Capture the cell that displays the provided text and extract its (X, Y) central coordinate. 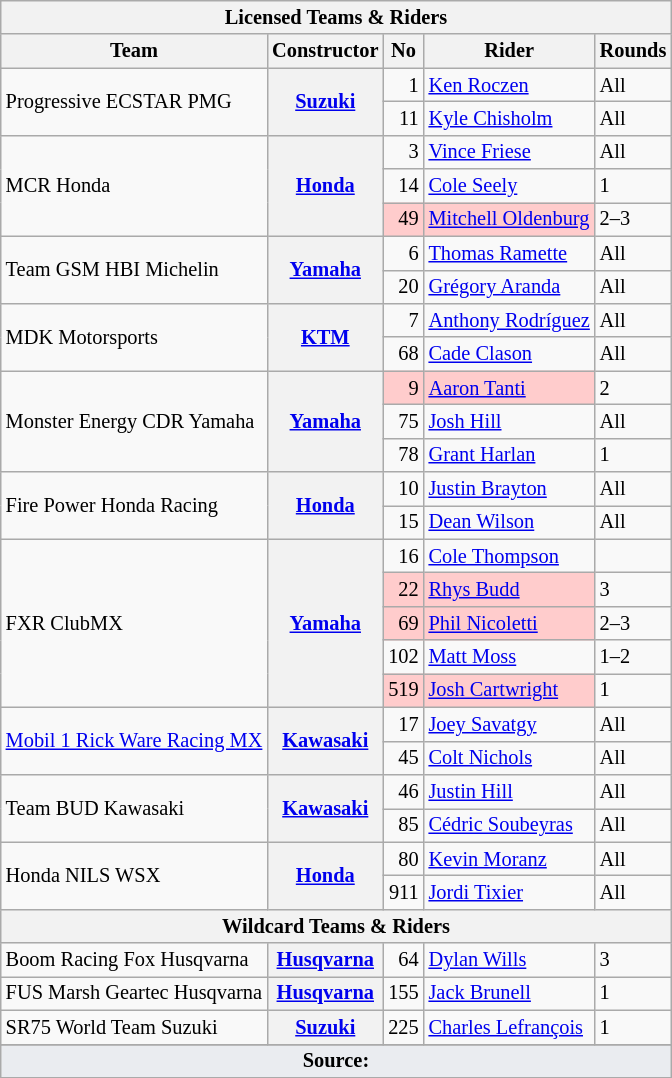
Kyle Chisholm (510, 118)
Colt Nichols (510, 758)
9 (403, 388)
Constructor (325, 51)
Josh Hill (510, 421)
80 (403, 859)
Grégory Aranda (510, 287)
Source: (336, 1061)
KTM (325, 336)
Jordi Tixier (510, 892)
22 (403, 589)
Team (134, 51)
FXR ClubMX (134, 623)
7 (403, 320)
69 (403, 623)
Grant Harlan (510, 455)
1–2 (634, 657)
Wildcard Teams & Riders (336, 926)
Boom Racing Fox Husqvarna (134, 960)
911 (403, 892)
2 (634, 388)
Dylan Wills (510, 960)
15 (403, 522)
Joey Savatgy (510, 724)
Matt Moss (510, 657)
Cade Clason (510, 354)
Kevin Moranz (510, 859)
78 (403, 455)
11 (403, 118)
Justin Hill (510, 791)
Anthony Rodríguez (510, 320)
64 (403, 960)
85 (403, 825)
Rhys Budd (510, 589)
102 (403, 657)
Charles Lefrançois (510, 1027)
Phil Nicoletti (510, 623)
Mobil 1 Rick Ware Racing MX (134, 740)
20 (403, 287)
Ken Roczen (510, 85)
Fire Power Honda Racing (134, 506)
Rider (510, 51)
Cole Seely (510, 186)
No (403, 51)
Dean Wilson (510, 522)
519 (403, 690)
155 (403, 993)
Team BUD Kawasaki (134, 808)
Mitchell Oldenburg (510, 219)
Rounds (634, 51)
10 (403, 489)
45 (403, 758)
Progressive ECSTAR PMG (134, 102)
225 (403, 1027)
Cole Thompson (510, 556)
Thomas Ramette (510, 253)
49 (403, 219)
FUS Marsh Geartec Husqvarna (134, 993)
16 (403, 556)
Justin Brayton (510, 489)
Licensed Teams & Riders (336, 17)
75 (403, 421)
Cédric Soubeyras (510, 825)
68 (403, 354)
Jack Brunell (510, 993)
Team GSM HBI Michelin (134, 270)
46 (403, 791)
Josh Cartwright (510, 690)
6 (403, 253)
MDK Motorsports (134, 336)
Honda NILS WSX (134, 876)
14 (403, 186)
MCR Honda (134, 186)
Aaron Tanti (510, 388)
SR75 World Team Suzuki (134, 1027)
17 (403, 724)
Vince Friese (510, 152)
Monster Energy CDR Yamaha (134, 422)
